Extract the (X, Y) coordinate from the center of the cell holding the provided text.  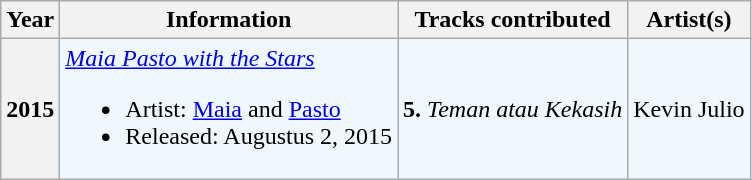
Information (229, 20)
Kevin Julio (689, 109)
5. Teman atau Kekasih (513, 109)
Year (30, 20)
Maia Pasto with the StarsArtist: Maia and PastoReleased: Augustus 2, 2015 (229, 109)
2015 (30, 109)
Tracks contributed (513, 20)
Artist(s) (689, 20)
